Detect which cell encompasses the target text, then output its [x, y] center coordinate. 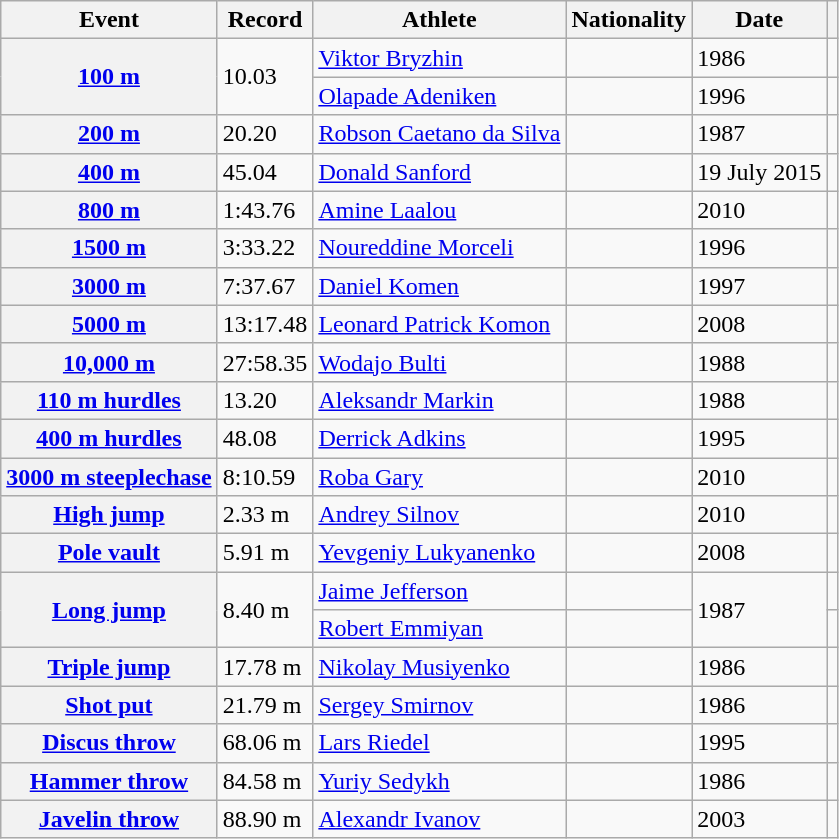
Shot put [109, 705]
84.58 m [265, 781]
Discus throw [109, 743]
Aleksandr Markin [440, 400]
1500 m [109, 248]
Jaime Jefferson [440, 591]
10.03 [265, 77]
100 m [109, 77]
Robert Emmiyan [440, 629]
10,000 m [109, 362]
400 m [109, 172]
Nikolay Musiyenko [440, 667]
Derrick Adkins [440, 438]
Yevgeniy Lukyanenko [440, 553]
110 m hurdles [109, 400]
17.78 m [265, 667]
Athlete [440, 20]
68.06 m [265, 743]
13:17.48 [265, 324]
Olapade Adeniken [440, 96]
8:10.59 [265, 477]
800 m [109, 210]
3000 m [109, 286]
200 m [109, 134]
3:33.22 [265, 248]
Hammer throw [109, 781]
Roba Gary [440, 477]
2003 [760, 819]
1:43.76 [265, 210]
Robson Caetano da Silva [440, 134]
Triple jump [109, 667]
48.08 [265, 438]
Leonard Patrick Komon [440, 324]
Sergey Smirnov [440, 705]
Noureddine Morceli [440, 248]
45.04 [265, 172]
Long jump [109, 610]
Andrey Silnov [440, 515]
Amine Laalou [440, 210]
5.91 m [265, 553]
Pole vault [109, 553]
2.33 m [265, 515]
88.90 m [265, 819]
Donald Sanford [440, 172]
Record [265, 20]
High jump [109, 515]
27:58.35 [265, 362]
19 July 2015 [760, 172]
21.79 m [265, 705]
Lars Riedel [440, 743]
Wodajo Bulti [440, 362]
8.40 m [265, 610]
Alexandr Ivanov [440, 819]
Javelin throw [109, 819]
Nationality [629, 20]
3000 m steeplechase [109, 477]
Date [760, 20]
Event [109, 20]
20.20 [265, 134]
7:37.67 [265, 286]
1997 [760, 286]
400 m hurdles [109, 438]
Yuriy Sedykh [440, 781]
Viktor Bryzhin [440, 58]
Daniel Komen [440, 286]
5000 m [109, 324]
13.20 [265, 400]
